Return the [x, y] coordinate for the center point of the cell that contains the specified text.  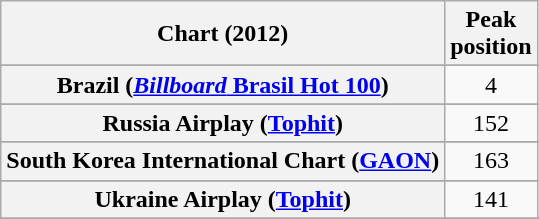
Chart (2012) [223, 34]
Brazil (Billboard Brasil Hot 100) [223, 85]
Russia Airplay (Tophit) [223, 123]
South Korea International Chart (GAON) [223, 161]
Ukraine Airplay (Tophit) [223, 199]
152 [491, 123]
4 [491, 85]
163 [491, 161]
Peakposition [491, 34]
141 [491, 199]
